Extract the (x, y) coordinate from the center of the cell holding the provided text.  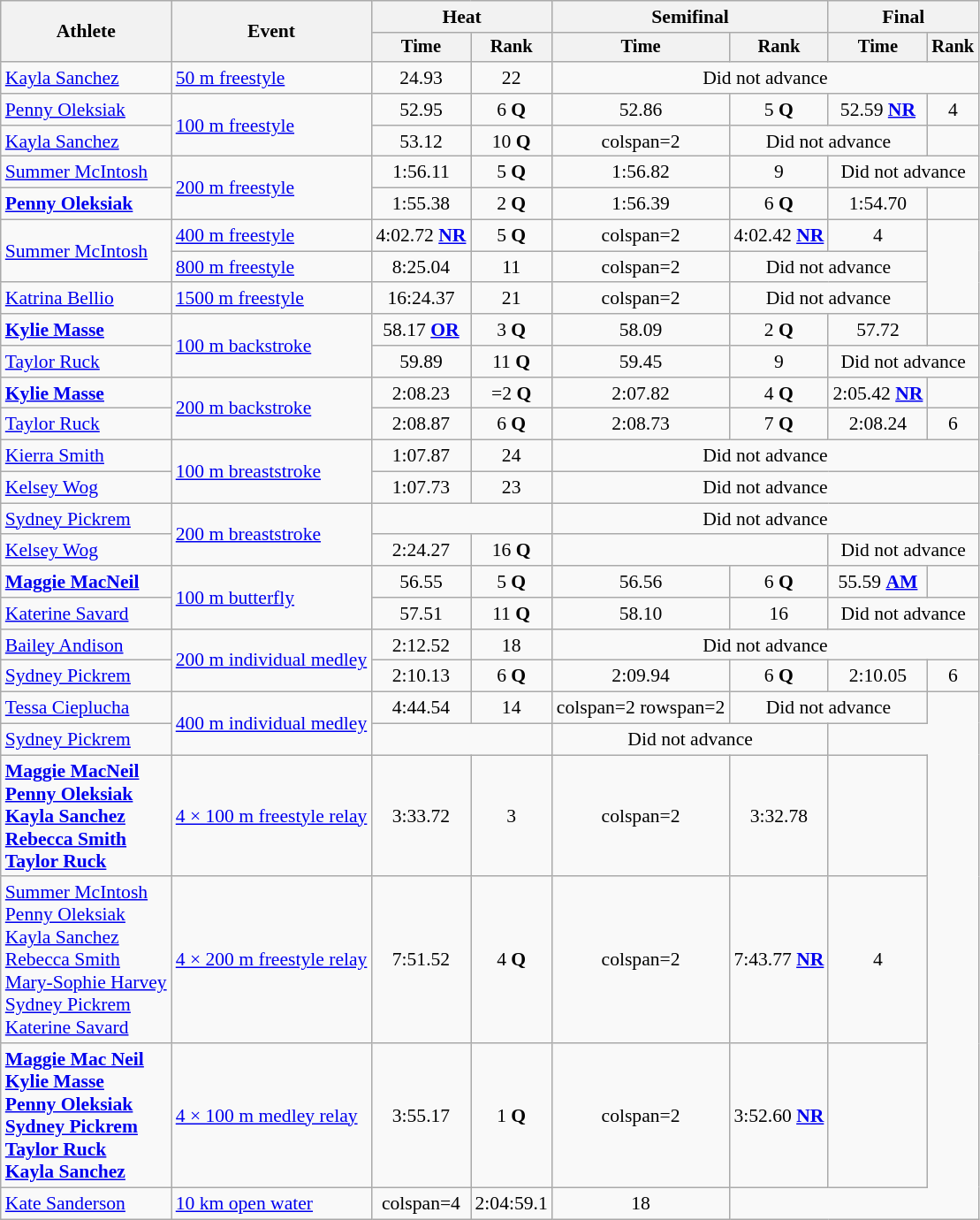
Heat (461, 17)
3 (511, 816)
colspan=2 rowspan=2 (642, 708)
10 km open water (272, 1204)
1:07.87 (421, 456)
2:09.94 (642, 676)
52.59 NR (877, 110)
200 m breaststroke (272, 534)
Final (903, 17)
3:32.78 (779, 816)
4 × 100 m freestyle relay (272, 816)
2:08.24 (877, 424)
52.86 (642, 110)
4:44.54 (421, 708)
Event (272, 32)
21 (511, 299)
55.59 AM (877, 582)
7 Q (779, 424)
58.09 (642, 330)
Tessa Cieplucha (87, 708)
57.72 (877, 330)
2:12.52 (421, 645)
24.93 (421, 78)
1:56.11 (421, 172)
100 m backstroke (272, 345)
56.56 (642, 582)
800 m freestyle (272, 267)
50 m freestyle (272, 78)
2:07.82 (642, 393)
11 (511, 267)
Kate Sanderson (87, 1204)
57.51 (421, 614)
Maggie MacNeilPenny OleksiakKayla SanchezRebecca SmithTaylor Ruck (87, 816)
400 m freestyle (272, 236)
1:07.73 (421, 488)
100 m breaststroke (272, 472)
=2 Q (511, 393)
59.89 (421, 362)
3:33.72 (421, 816)
Summer McIntoshPenny OleksiakKayla SanchezRebecca SmithMary-Sophie HarveySydney PickremKaterine Savard (87, 960)
52.95 (421, 110)
2:08.73 (642, 424)
58.10 (642, 614)
1 Q (511, 1116)
22 (511, 78)
58.17 OR (421, 330)
10 Q (511, 141)
1:56.82 (642, 172)
Maggie MacNeil (87, 582)
Kierra Smith (87, 456)
Maggie Mac NeilKylie MassePenny OleksiakSydney PickremTaylor RuckKayla Sanchez (87, 1116)
2:08.87 (421, 424)
100 m freestyle (272, 126)
4:02.72 NR (421, 236)
200 m individual medley (272, 661)
56.55 (421, 582)
Katrina Bellio (87, 299)
1:56.39 (642, 204)
8:25.04 (421, 267)
2:24.27 (421, 551)
3 Q (511, 330)
1:55.38 (421, 204)
7:51.52 (421, 960)
23 (511, 488)
1500 m freestyle (272, 299)
2:10.05 (877, 676)
Bailey Andison (87, 645)
3:52.60 NR (779, 1116)
Semifinal (691, 17)
24 (511, 456)
400 m individual medley (272, 723)
2:10.13 (421, 676)
2:04:59.1 (511, 1204)
16:24.37 (421, 299)
53.12 (421, 141)
Athlete (87, 32)
16 (779, 614)
200 m backstroke (272, 408)
7:43.77 NR (779, 960)
colspan=4 (421, 1204)
Katerine Savard (87, 614)
14 (511, 708)
1:54.70 (877, 204)
2:05.42 NR (877, 393)
3:55.17 (421, 1116)
16 Q (511, 551)
4 × 100 m medley relay (272, 1116)
4 × 200 m freestyle relay (272, 960)
2:08.23 (421, 393)
4:02.42 NR (779, 236)
100 m butterfly (272, 598)
200 m freestyle (272, 187)
59.45 (642, 362)
